Output the (x, y) coordinate of the center of the cell containing the given text.  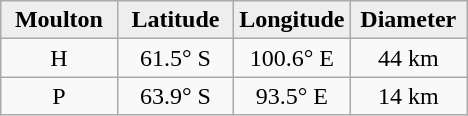
Latitude (175, 20)
61.5° S (175, 58)
44 km (408, 58)
14 km (408, 96)
Diameter (408, 20)
Moulton (59, 20)
93.5° E (292, 96)
P (59, 96)
100.6° E (292, 58)
H (59, 58)
63.9° S (175, 96)
Longitude (292, 20)
